Return [X, Y] of the center of cell containing provided text 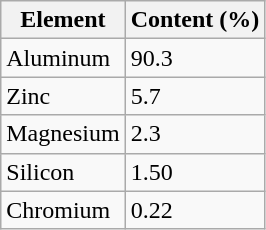
Zinc [63, 96]
Magnesium [63, 134]
5.7 [195, 96]
Chromium [63, 210]
0.22 [195, 210]
Silicon [63, 172]
Aluminum [63, 58]
90.3 [195, 58]
Element [63, 20]
1.50 [195, 172]
2.3 [195, 134]
Content (%) [195, 20]
